Determine the [x, y] coordinate at the center of the cell enclosing the given text.  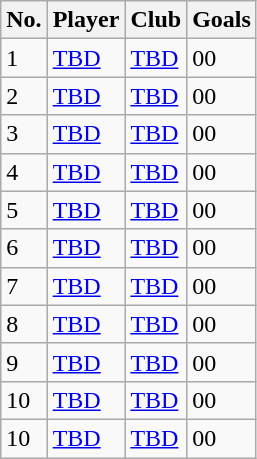
6 [24, 248]
Goals [222, 20]
9 [24, 362]
No. [24, 20]
7 [24, 286]
2 [24, 96]
1 [24, 58]
3 [24, 134]
Club [156, 20]
4 [24, 172]
Player [86, 20]
5 [24, 210]
8 [24, 324]
